Locate the cell with the specified text and output its (x, y) center coordinate. 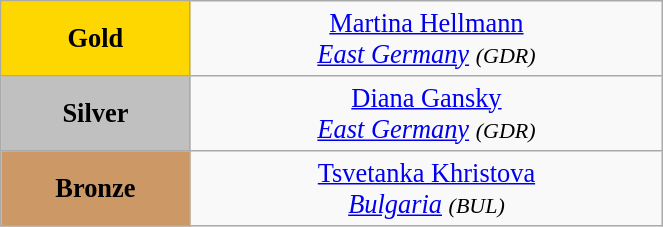
Martina HellmannEast Germany (GDR) (426, 38)
Tsvetanka KhristovaBulgaria (BUL) (426, 188)
Gold (96, 38)
Silver (96, 112)
Diana GanskyEast Germany (GDR) (426, 112)
Bronze (96, 188)
